Detect which cell encompasses the target text, then output its [x, y] center coordinate. 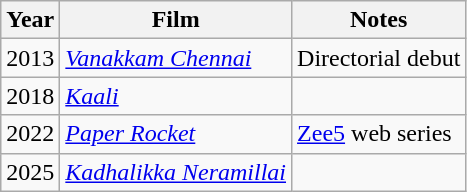
Kaali [176, 96]
Year [30, 20]
Vanakkam Chennai [176, 58]
Paper Rocket [176, 134]
Film [176, 20]
2018 [30, 96]
Kadhalikka Neramillai [176, 172]
2013 [30, 58]
2025 [30, 172]
Zee5 web series [379, 134]
Notes [379, 20]
Directorial debut [379, 58]
2022 [30, 134]
